Locate the cell with the specified text and output its (x, y) center coordinate. 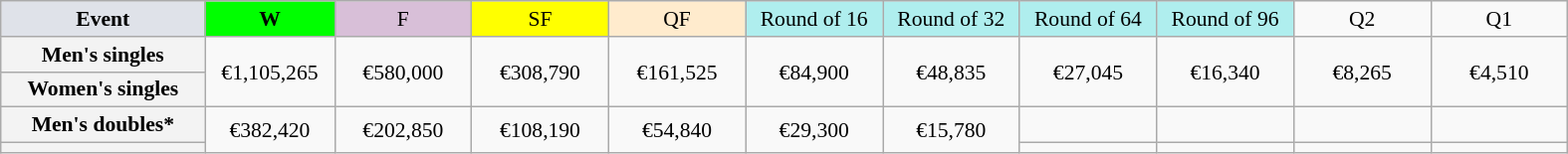
Q1 (1499, 19)
Q2 (1362, 19)
€84,900 (814, 72)
QF (677, 19)
€382,420 (270, 130)
€4,510 (1499, 72)
€202,850 (403, 130)
Women's singles (104, 89)
SF (541, 19)
€16,340 (1226, 72)
€108,190 (541, 130)
€29,300 (814, 130)
€27,045 (1088, 72)
Men's singles (104, 55)
€15,780 (951, 130)
€580,000 (403, 72)
Event (104, 19)
Round of 32 (951, 19)
Round of 64 (1088, 19)
€8,265 (1362, 72)
€308,790 (541, 72)
Men's doubles* (104, 125)
Round of 16 (814, 19)
€48,835 (951, 72)
€54,840 (677, 130)
F (403, 19)
€161,525 (677, 72)
W (270, 19)
€1,105,265 (270, 72)
Round of 96 (1226, 19)
